Provide the [x, y] coordinate of the cell's center where the given text is located.  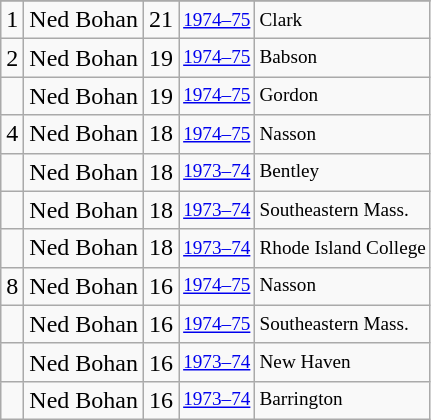
Babson [342, 58]
8 [12, 286]
Rhode Island College [342, 248]
Clark [342, 20]
4 [12, 134]
1 [12, 20]
21 [162, 20]
2 [12, 58]
New Haven [342, 362]
Barrington [342, 400]
Bentley [342, 172]
Gordon [342, 96]
